Determine the [X, Y] coordinate at the center of the cell enclosing the given text.  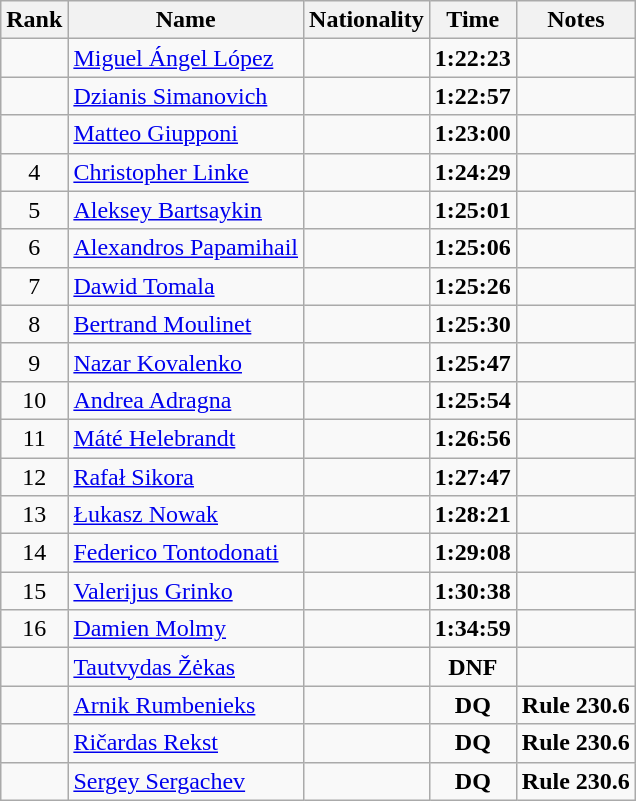
9 [34, 362]
5 [34, 210]
Name [186, 20]
1:26:56 [472, 438]
1:30:38 [472, 591]
Łukasz Nowak [186, 515]
Time [472, 20]
13 [34, 515]
1:29:08 [472, 553]
1:22:23 [472, 58]
DNF [472, 667]
Valerijus Grinko [186, 591]
Dawid Tomala [186, 286]
4 [34, 172]
Notes [576, 20]
1:28:21 [472, 515]
Nationality [367, 20]
Ričardas Rekst [186, 743]
Tautvydas Žėkas [186, 667]
1:25:47 [472, 362]
1:25:54 [472, 400]
10 [34, 400]
Alexandros Papamihail [186, 248]
Sergey Sergachev [186, 781]
1:27:47 [472, 477]
1:23:00 [472, 134]
1:25:01 [472, 210]
7 [34, 286]
8 [34, 324]
1:34:59 [472, 629]
Rank [34, 20]
Dzianis Simanovich [186, 96]
Matteo Giupponi [186, 134]
15 [34, 591]
Federico Tontodonati [186, 553]
14 [34, 553]
Andrea Adragna [186, 400]
Damien Molmy [186, 629]
12 [34, 477]
Miguel Ángel López [186, 58]
6 [34, 248]
Christopher Linke [186, 172]
Bertrand Moulinet [186, 324]
Rafał Sikora [186, 477]
11 [34, 438]
Nazar Kovalenko [186, 362]
Arnik Rumbenieks [186, 705]
16 [34, 629]
Máté Helebrandt [186, 438]
1:25:30 [472, 324]
1:25:26 [472, 286]
Aleksey Bartsaykin [186, 210]
1:24:29 [472, 172]
1:25:06 [472, 248]
1:22:57 [472, 96]
